Provide the (X, Y) coordinate of the cell's center where the given text is located.  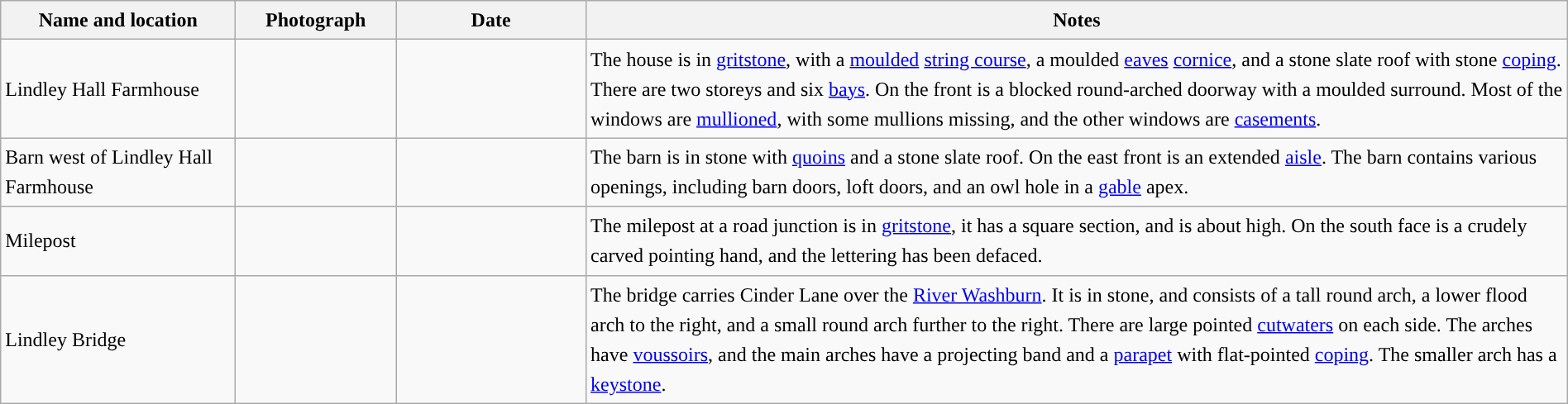
Photograph (316, 20)
Lindley Bridge (118, 339)
Milepost (118, 241)
Barn west of Lindley Hall Farmhouse (118, 172)
Date (491, 20)
Name and location (118, 20)
Lindley Hall Farmhouse (118, 89)
Notes (1077, 20)
